Output the [X, Y] coordinate of the center of the cell containing the given text.  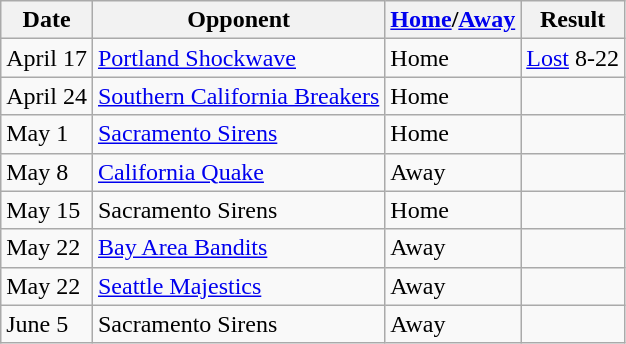
Home/Away [453, 20]
Bay Area Bandits [238, 248]
California Quake [238, 172]
May 8 [47, 172]
April 17 [47, 58]
June 5 [47, 324]
Southern California Breakers [238, 96]
Seattle Majestics [238, 286]
Date [47, 20]
April 24 [47, 96]
May 15 [47, 210]
Portland Shockwave [238, 58]
Lost 8-22 [573, 58]
Opponent [238, 20]
May 1 [47, 134]
Result [573, 20]
